Return (x, y) of the center of cell containing provided text 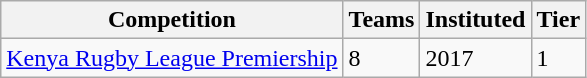
Competition (172, 20)
2017 (476, 58)
8 (382, 58)
Instituted (476, 20)
Kenya Rugby League Premiership (172, 58)
1 (558, 58)
Teams (382, 20)
Tier (558, 20)
